Scan for the cell matching the given text and deliver its (x, y) coordinate at center. 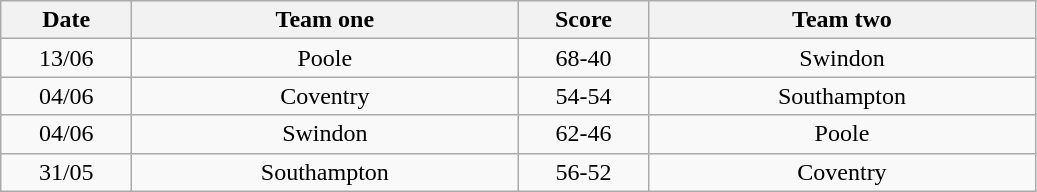
54-54 (584, 96)
Team one (325, 20)
Date (66, 20)
68-40 (584, 58)
13/06 (66, 58)
31/05 (66, 172)
62-46 (584, 134)
56-52 (584, 172)
Team two (842, 20)
Score (584, 20)
